Return the [x, y] coordinate for the center point of the cell that contains the specified text.  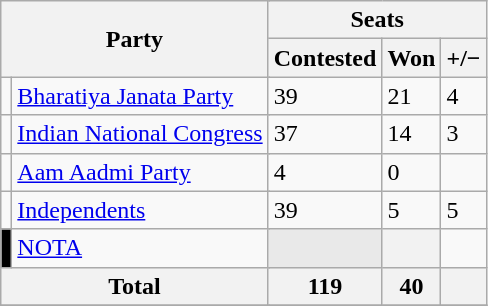
21 [412, 96]
Independents [140, 210]
NOTA [140, 248]
Bharatiya Janata Party [140, 96]
Won [412, 58]
Party [134, 39]
Indian National Congress [140, 134]
3 [464, 134]
Contested [325, 58]
Total [134, 286]
Aam Aadmi Party [140, 172]
Seats [377, 20]
0 [412, 172]
+/− [464, 58]
14 [412, 134]
40 [412, 286]
119 [325, 286]
37 [325, 134]
